Pinpoint the cell where the given text exists, returning its (X, Y) midpoint coordinate. 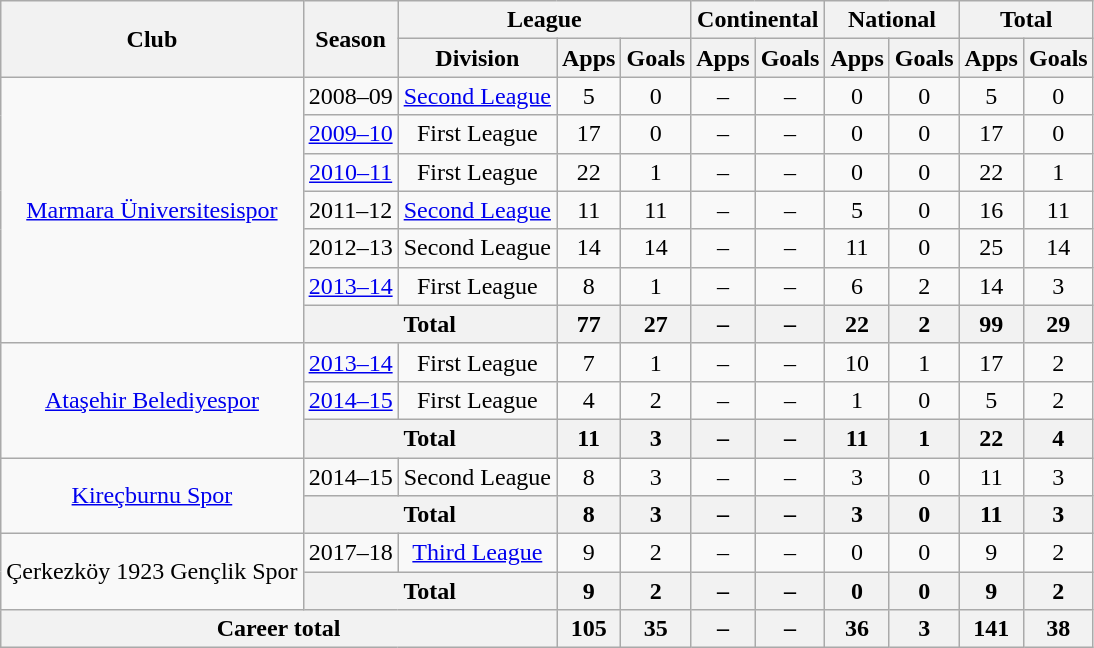
Çerkezköy 1923 Gençlik Spor (152, 572)
Club (152, 39)
2011–12 (350, 210)
Ataşehir Belediyespor (152, 400)
29 (1058, 324)
99 (991, 324)
Division (477, 58)
League (544, 20)
Career total (279, 629)
Third League (477, 553)
2008–09 (350, 96)
2017–18 (350, 553)
National (892, 20)
2009–10 (350, 134)
7 (588, 362)
2012–13 (350, 248)
25 (991, 248)
35 (656, 629)
141 (991, 629)
77 (588, 324)
6 (857, 286)
Continental (758, 20)
Marmara Üniversitesispor (152, 210)
38 (1058, 629)
Kireçburnu Spor (152, 496)
10 (857, 362)
2010–11 (350, 172)
27 (656, 324)
105 (588, 629)
36 (857, 629)
Season (350, 39)
16 (991, 210)
